Extract the (x, y) coordinate from the center of the cell holding the provided text.  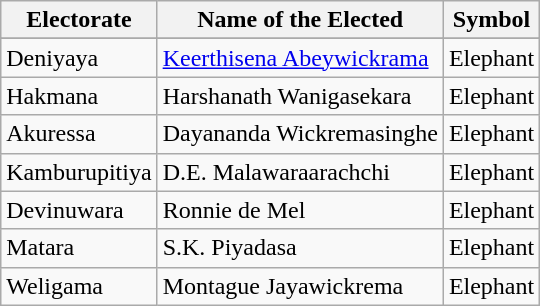
Weligama (79, 286)
Matara (79, 248)
Hakmana (79, 96)
D.E. Malawaraarachchi (300, 172)
S.K. Piyadasa (300, 248)
Electorate (79, 20)
Akuressa (79, 134)
Keerthisena Abeywickrama (300, 58)
Ronnie de Mel (300, 210)
Dayananda Wickremasinghe (300, 134)
Deniyaya (79, 58)
Kamburupitiya (79, 172)
Symbol (491, 20)
Montague Jayawickrema (300, 286)
Name of the Elected (300, 20)
Devinuwara (79, 210)
Harshanath Wanigasekara (300, 96)
